Pinpoint the cell where the given text exists, returning its [x, y] midpoint coordinate. 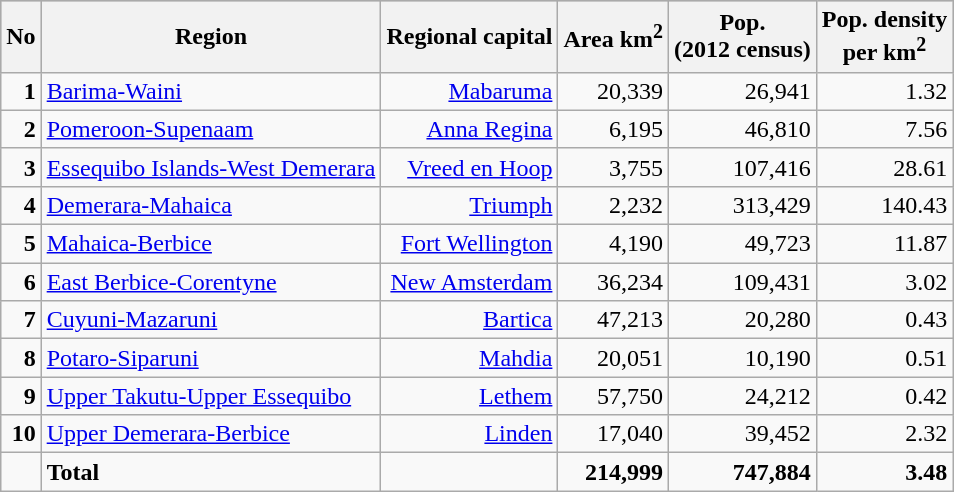
No [21, 37]
Area km2 [614, 37]
10,190 [743, 358]
20,339 [614, 91]
1 [21, 91]
6 [21, 282]
Lethem [470, 396]
Essequibo Islands-West Demerara [211, 167]
Bartica [470, 320]
26,941 [743, 91]
39,452 [743, 434]
20,280 [743, 320]
4,190 [614, 244]
11.87 [884, 244]
Cuyuni-Mazaruni [211, 320]
Mahaica-Berbice [211, 244]
New Amsterdam [470, 282]
49,723 [743, 244]
Upper Takutu-Upper Essequibo [211, 396]
Pop. (2012 census) [743, 37]
1.32 [884, 91]
214,999 [614, 472]
46,810 [743, 129]
Region [211, 37]
3.02 [884, 282]
109,431 [743, 282]
107,416 [743, 167]
Mabaruma [470, 91]
4 [21, 205]
3.48 [884, 472]
Total [211, 472]
0.51 [884, 358]
57,750 [614, 396]
47,213 [614, 320]
Demerara-Mahaica [211, 205]
Pomeroon-Supenaam [211, 129]
Barima-Waini [211, 91]
0.42 [884, 396]
5 [21, 244]
Pop. density per km2 [884, 37]
2,232 [614, 205]
Triumph [470, 205]
9 [21, 396]
Upper Demerara-Berbice [211, 434]
2.32 [884, 434]
3,755 [614, 167]
Fort Wellington [470, 244]
East Berbice-Corentyne [211, 282]
7 [21, 320]
6,195 [614, 129]
20,051 [614, 358]
3 [21, 167]
Vreed en Hoop [470, 167]
2 [21, 129]
8 [21, 358]
313,429 [743, 205]
10 [21, 434]
24,212 [743, 396]
36,234 [614, 282]
7.56 [884, 129]
140.43 [884, 205]
Potaro-Siparuni [211, 358]
747,884 [743, 472]
Anna Regina [470, 129]
0.43 [884, 320]
Linden [470, 434]
Regional capital [470, 37]
28.61 [884, 167]
Mahdia [470, 358]
17,040 [614, 434]
